Extract the [x, y] coordinate from the center of the cell holding the provided text.  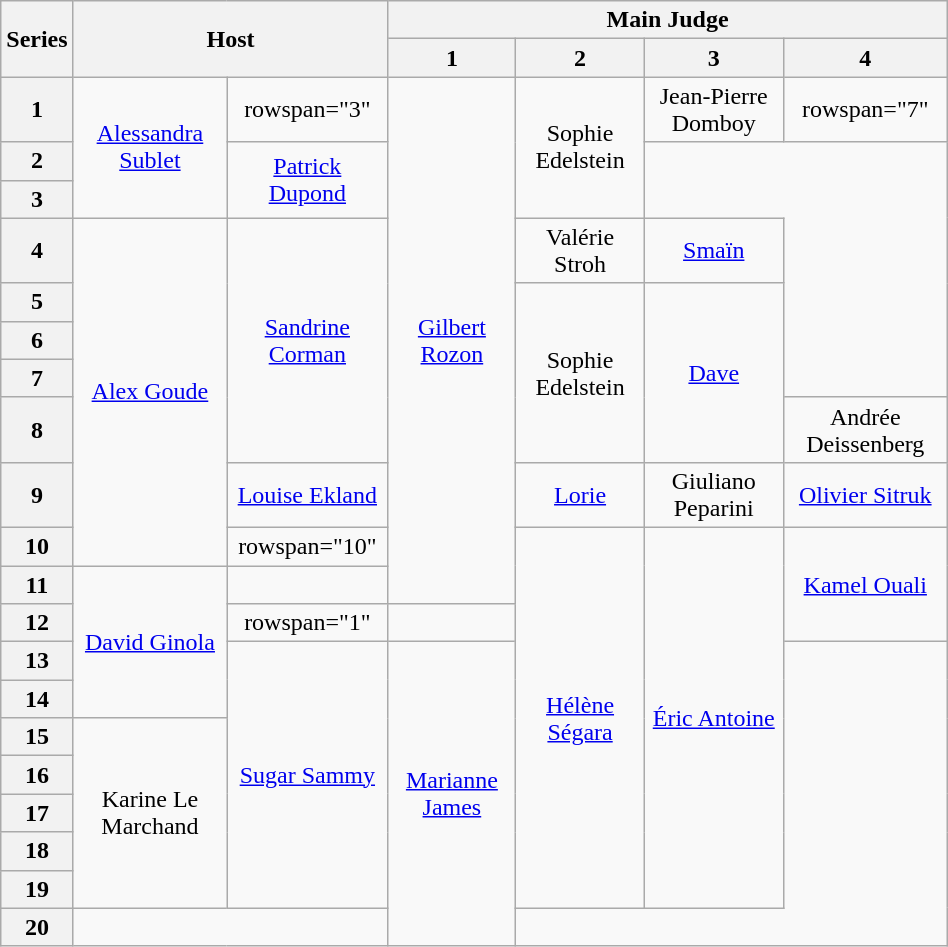
Kamel Ouali [865, 584]
6 [37, 340]
Andrée Deissenberg [865, 430]
David Ginola [150, 642]
Louise Ekland [308, 494]
Smaïn [714, 250]
Main Judge [668, 20]
5 [37, 302]
13 [37, 661]
Éric Antoine [714, 718]
Karine Le Marchand [150, 813]
Alex Goude [150, 392]
rowspan="3" [308, 110]
9 [37, 494]
8 [37, 430]
Dave [714, 372]
Jean-Pierre Domboy [714, 110]
Marianne James [452, 794]
17 [37, 813]
Hélène Ségara [580, 718]
rowspan="1" [308, 623]
Sugar Sammy [308, 775]
Host [230, 39]
16 [37, 775]
Patrick Dupond [308, 180]
rowspan="7" [865, 110]
10 [37, 546]
Lorie [580, 494]
Giuliano Peparini [714, 494]
12 [37, 623]
11 [37, 585]
Series [37, 39]
Valérie Stroh [580, 250]
Alessandra Sublet [150, 148]
14 [37, 699]
Olivier Sitruk [865, 494]
15 [37, 737]
19 [37, 889]
rowspan="10" [308, 546]
Sandrine Corman [308, 340]
20 [37, 927]
18 [37, 851]
Gilbert Rozon [452, 340]
7 [37, 378]
